Pinpoint the cell where the given text exists, returning its (x, y) midpoint coordinate. 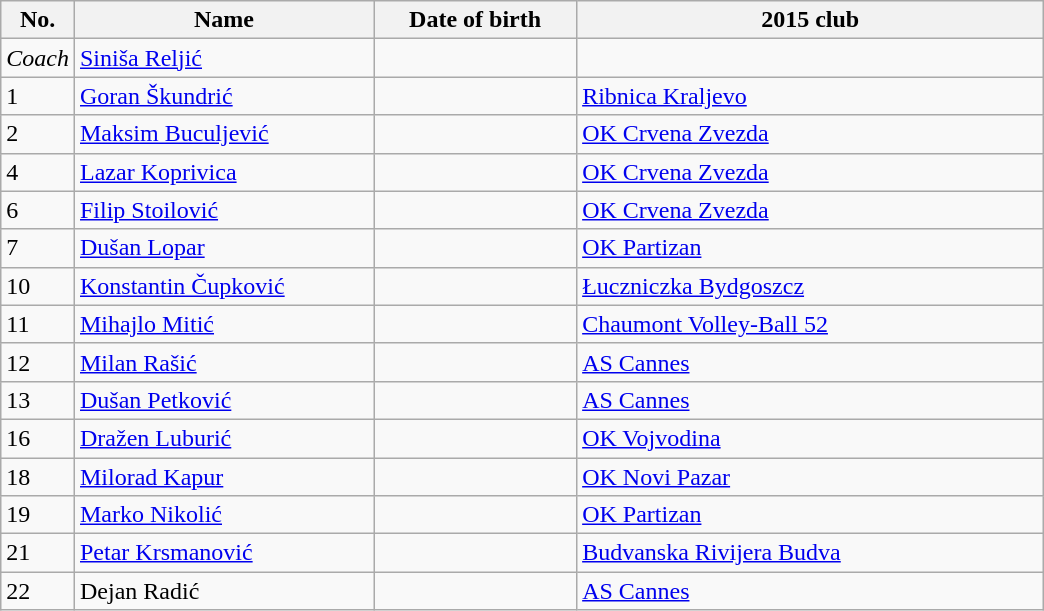
16 (38, 438)
13 (38, 400)
7 (38, 248)
12 (38, 362)
Petar Krsmanović (224, 553)
10 (38, 286)
21 (38, 553)
22 (38, 591)
Marko Nikolić (224, 515)
Łuczniczka Bydgoszcz (810, 286)
Name (224, 20)
Goran Škundrić (224, 96)
Dušan Petković (224, 400)
2015 club (810, 20)
Budvanska Rivijera Budva (810, 553)
Mihajlo Mitić (224, 324)
Konstantin Čupković (224, 286)
4 (38, 172)
Milan Rašić (224, 362)
Dušan Lopar (224, 248)
2 (38, 134)
No. (38, 20)
Ribnica Kraljevo (810, 96)
Lazar Koprivica (224, 172)
Siniša Reljić (224, 58)
Chaumont Volley-Ball 52 (810, 324)
18 (38, 477)
1 (38, 96)
OK Novi Pazar (810, 477)
6 (38, 210)
Dejan Radić (224, 591)
OK Vojvodina (810, 438)
11 (38, 324)
Milorad Kapur (224, 477)
Maksim Buculjević (224, 134)
19 (38, 515)
Date of birth (476, 20)
Filip Stoilović (224, 210)
Coach (38, 58)
Dražen Luburić (224, 438)
